Identify which cell holds the provided text, then report its (X, Y) central coordinate. 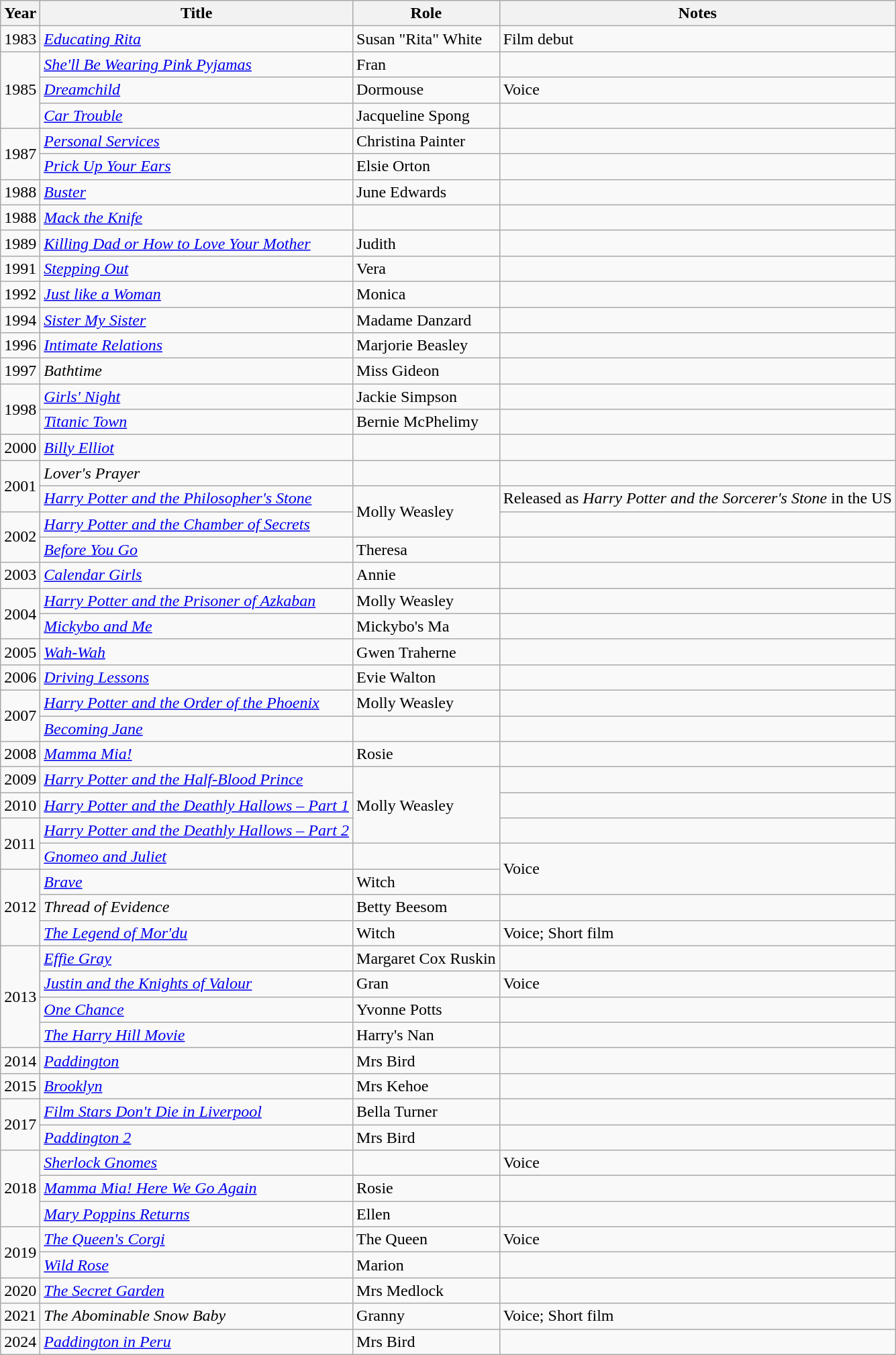
Madame Danzard (427, 320)
Margaret Cox Ruskin (427, 958)
Harry Potter and the Order of the Phoenix (197, 703)
Mrs Medlock (427, 1291)
The Secret Garden (197, 1291)
Driving Lessons (197, 677)
Thread of Evidence (197, 907)
Elsie Orton (427, 166)
Paddington in Peru (197, 1342)
Miss Gideon (427, 371)
Susan "Rita" White (427, 39)
2018 (20, 1189)
Harry Potter and the Deathly Hallows – Part 2 (197, 831)
Gwen Traherne (427, 652)
Stepping Out (197, 268)
Marion (427, 1265)
2024 (20, 1342)
Notes (697, 13)
Billy Elliot (197, 448)
Role (427, 13)
1992 (20, 294)
Girls' Night (197, 397)
Brave (197, 882)
Harry Potter and the Chamber of Secrets (197, 524)
2005 (20, 652)
Mack the Knife (197, 217)
1996 (20, 346)
Lover's Prayer (197, 473)
Bella Turner (427, 1111)
Film debut (697, 39)
Paddington 2 (197, 1138)
Betty Beesom (427, 907)
2021 (20, 1316)
Justin and the Knights of Valour (197, 984)
Wild Rose (197, 1265)
Mamma Mia! (197, 754)
Sister My Sister (197, 320)
Mrs Kehoe (427, 1086)
Mickybo and Me (197, 626)
2015 (20, 1086)
Annie (427, 575)
2002 (20, 537)
Evie Walton (427, 677)
Harry Potter and the Philosopher's Stone (197, 499)
2013 (20, 997)
Just like a Woman (197, 294)
Harry Potter and the Half-Blood Prince (197, 780)
1994 (20, 320)
Brooklyn (197, 1086)
2017 (20, 1124)
Harry Potter and the Prisoner of Azkaban (197, 601)
June Edwards (427, 192)
Granny (427, 1316)
Christina Painter (427, 141)
1998 (20, 409)
One Chance (197, 1009)
Intimate Relations (197, 346)
Buster (197, 192)
2020 (20, 1291)
2006 (20, 677)
Wah-Wah (197, 652)
Sherlock Gnomes (197, 1163)
1997 (20, 371)
2001 (20, 486)
Released as Harry Potter and the Sorcerer's Stone in the US (697, 499)
Prick Up Your Ears (197, 166)
1983 (20, 39)
Gran (427, 984)
Mickybo's Ma (427, 626)
Fran (427, 64)
The Harry Hill Movie (197, 1035)
Gnomeo and Juliet (197, 856)
1991 (20, 268)
The Legend of Mor'du (197, 933)
2010 (20, 805)
2000 (20, 448)
Educating Rita (197, 39)
2003 (20, 575)
Theresa (427, 550)
1989 (20, 243)
Car Trouble (197, 115)
2004 (20, 613)
Title (197, 13)
1985 (20, 90)
Ellen (427, 1214)
Bathtime (197, 371)
2019 (20, 1252)
She'll Be Wearing Pink Pyjamas (197, 64)
Becoming Jane (197, 728)
Monica (427, 294)
Dormouse (427, 90)
Killing Dad or How to Love Your Mother (197, 243)
1987 (20, 154)
2009 (20, 780)
Before You Go (197, 550)
The Queen's Corgi (197, 1240)
Jacqueline Spong (427, 115)
Dreamchild (197, 90)
2011 (20, 844)
Year (20, 13)
Calendar Girls (197, 575)
Effie Gray (197, 958)
Titanic Town (197, 422)
Vera (427, 268)
2007 (20, 715)
Mary Poppins Returns (197, 1214)
2012 (20, 907)
Harry's Nan (427, 1035)
Paddington (197, 1060)
Mamma Mia! Here We Go Again (197, 1189)
Jackie Simpson (427, 397)
The Abominable Snow Baby (197, 1316)
Personal Services (197, 141)
Marjorie Beasley (427, 346)
2014 (20, 1060)
Bernie McPhelimy (427, 422)
The Queen (427, 1240)
Judith (427, 243)
Yvonne Potts (427, 1009)
Film Stars Don't Die in Liverpool (197, 1111)
2008 (20, 754)
Harry Potter and the Deathly Hallows – Part 1 (197, 805)
